Scan for the cell matching the given text and deliver its [x, y] coordinate at center. 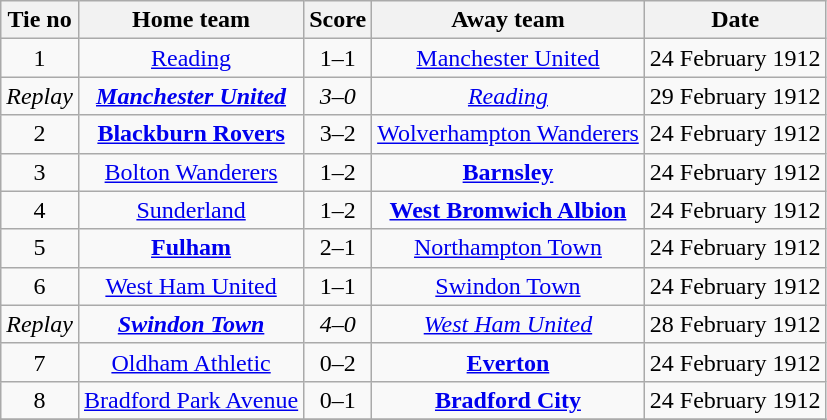
Bolton Wanderers [190, 172]
8 [40, 400]
Fulham [190, 248]
West Bromwich Albion [508, 210]
2 [40, 134]
Tie no [40, 20]
2–1 [338, 248]
Northampton Town [508, 248]
5 [40, 248]
Barnsley [508, 172]
4 [40, 210]
4–0 [338, 324]
29 February 1912 [735, 96]
0–1 [338, 400]
3–2 [338, 134]
0–2 [338, 362]
Everton [508, 362]
6 [40, 286]
Oldham Athletic [190, 362]
Wolverhampton Wanderers [508, 134]
3 [40, 172]
Away team [508, 20]
Sunderland [190, 210]
Bradford Park Avenue [190, 400]
Score [338, 20]
3–0 [338, 96]
7 [40, 362]
Date [735, 20]
1 [40, 58]
Home team [190, 20]
28 February 1912 [735, 324]
Blackburn Rovers [190, 134]
Bradford City [508, 400]
